Pinpoint the cell where the given text exists, returning its [x, y] midpoint coordinate. 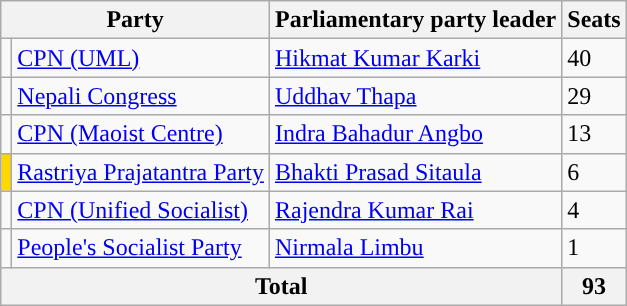
93 [594, 286]
Uddhav Thapa [415, 96]
Nepali Congress [141, 96]
13 [594, 134]
1 [594, 248]
Rastriya Prajatantra Party [141, 172]
Seats [594, 20]
4 [594, 210]
Party [136, 20]
Hikmat Kumar Karki [415, 58]
6 [594, 172]
Total [282, 286]
40 [594, 58]
CPN (Maoist Centre) [141, 134]
Nirmala Limbu [415, 248]
Rajendra Kumar Rai [415, 210]
People's Socialist Party [141, 248]
Bhakti Prasad Sitaula [415, 172]
CPN (UML) [141, 58]
Parliamentary party leader [415, 20]
CPN (Unified Socialist) [141, 210]
Indra Bahadur Angbo [415, 134]
29 [594, 96]
